Output the (x, y) coordinate of the center of the cell containing the given text.  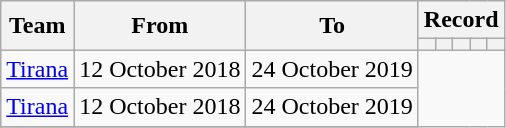
Record (461, 20)
Team (38, 26)
From (160, 26)
To (332, 26)
